Determine the [x, y] coordinate at the center of the cell enclosing the given text.  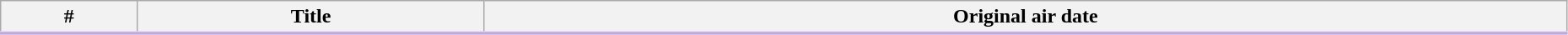
Original air date [1026, 17]
Title [311, 17]
# [69, 17]
